Extract the [x, y] coordinate from the center of the cell holding the provided text.  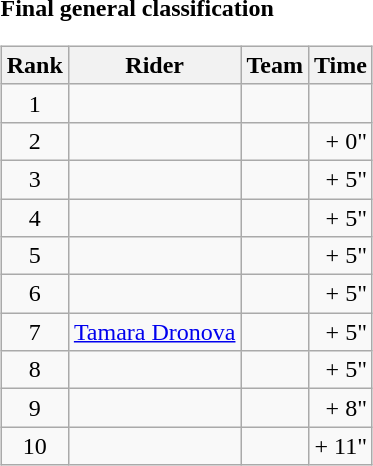
9 [34, 408]
3 [34, 179]
Tamara Dronova [154, 332]
1 [34, 103]
+ 0" [341, 141]
+ 11" [341, 446]
10 [34, 446]
Team [275, 65]
5 [34, 256]
7 [34, 332]
+ 8" [341, 408]
8 [34, 370]
6 [34, 294]
Rank [34, 65]
Time [341, 65]
2 [34, 141]
Rider [154, 65]
4 [34, 217]
